From the cell containing the given text, extract its center point as (X, Y) coordinate. 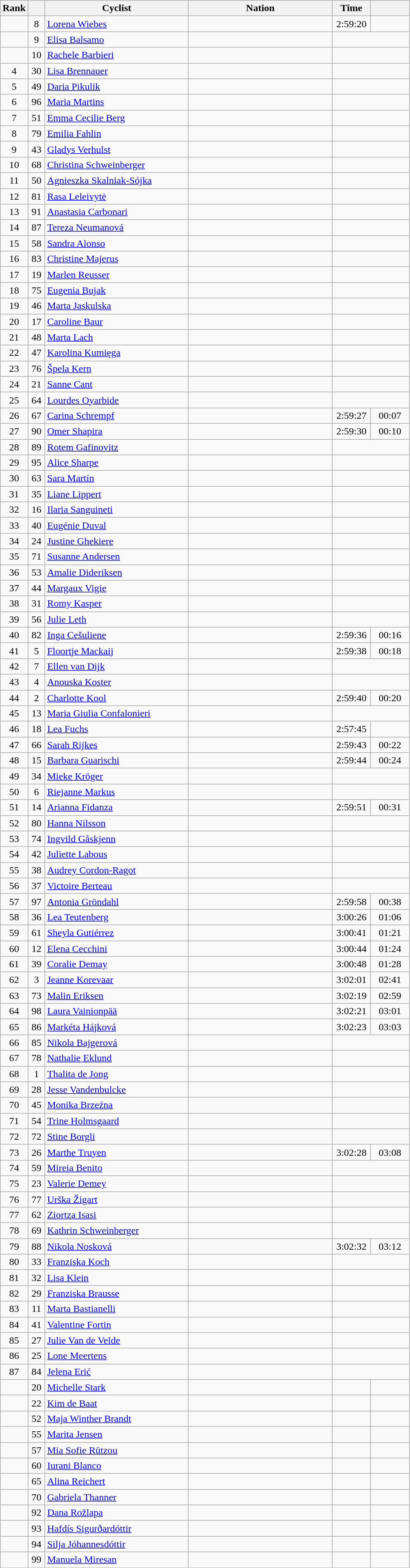
Gabriela Thanner (117, 1497)
Marta Lach (117, 337)
Audrey Cordon-Ragot (117, 870)
Michelle Stark (117, 1387)
Susanne Andersen (117, 557)
Romy Kasper (117, 604)
Lea Fuchs (117, 729)
Ellen van Dijk (117, 666)
Omer Shapira (117, 431)
Justine Ghekiere (117, 541)
Hafdís Sigurðardóttir (117, 1528)
92 (36, 1513)
88 (36, 1246)
3:00:48 (351, 964)
Time (351, 8)
Maja Winther Brandt (117, 1419)
Julie Van de Velde (117, 1340)
3:02:23 (351, 1027)
Lea Teutenberg (117, 917)
96 (36, 102)
Antonia Gröndahl (117, 901)
Marta Bastianelli (117, 1309)
Franziska Koch (117, 1262)
00:10 (390, 431)
Tereza Neumanová (117, 228)
1 (36, 1074)
Hanna Nilsson (117, 823)
97 (36, 901)
3:00:26 (351, 917)
Markéta Hájková (117, 1027)
Nation (260, 8)
3:02:21 (351, 1011)
2:59:51 (351, 807)
Jeanne Korevaar (117, 980)
Manuela Miresan (117, 1560)
Franziska Brausse (117, 1293)
3:02:32 (351, 1246)
Victoire Berteau (117, 886)
Arianna Fidanza (117, 807)
01:28 (390, 964)
Maria Martins (117, 102)
Sarah Rijkes (117, 745)
Mieke Kröger (117, 776)
Valentine Fortin (117, 1325)
Alina Reichert (117, 1482)
Kathrin Schweinberger (117, 1231)
Ziortza Isasi (117, 1215)
Anastasia Carbonari (117, 212)
95 (36, 463)
Dana Rožlapa (117, 1513)
2:59:58 (351, 901)
Thalita de Jong (117, 1074)
Špela Kern (117, 369)
Christina Schweinberger (117, 165)
00:20 (390, 698)
Rasa Leleivytė (117, 196)
Kim de Baat (117, 1403)
Floortje Mackaij (117, 651)
Coralie Demay (117, 964)
Stine Borgli (117, 1136)
Elisa Balsamo (117, 40)
Marthe Truyen (117, 1152)
Juliette Labous (117, 854)
00:31 (390, 807)
Margaux Vigie (117, 588)
3:02:01 (351, 980)
Nikola Bajgerová (117, 1043)
2:59:44 (351, 761)
Julie Leth (117, 619)
Marta Jaskulska (117, 306)
Riejanne Markus (117, 792)
Malin Eriksen (117, 996)
03:01 (390, 1011)
Sanne Cant (117, 384)
Sheyla Gutiérrez (117, 933)
00:07 (390, 415)
Anouska Koster (117, 682)
Amalie Dideriksen (117, 572)
Caroline Baur (117, 322)
Mireia Benito (117, 1168)
02:59 (390, 996)
2:59:36 (351, 635)
Lisa Klein (117, 1278)
Nathalie Eklund (117, 1058)
Charlotte Kool (117, 698)
Nikola Nosková (117, 1246)
90 (36, 431)
Sandra Alonso (117, 243)
00:24 (390, 761)
01:06 (390, 917)
03:08 (390, 1152)
Ilaria Sanguineti (117, 510)
Alice Sharpe (117, 463)
2:59:38 (351, 651)
Cyclist (117, 8)
03:03 (390, 1027)
Emma Cecilie Berg (117, 118)
00:22 (390, 745)
03:12 (390, 1246)
Inga Cešuliene (117, 635)
Trine Holmsgaard (117, 1121)
Lisa Brennauer (117, 71)
01:21 (390, 933)
Lourdes Oyarbide (117, 400)
2:59:20 (351, 24)
Marlen Reusser (117, 275)
2:57:45 (351, 729)
00:16 (390, 635)
94 (36, 1544)
99 (36, 1560)
3:02:28 (351, 1152)
Eugenia Bujak (117, 290)
Ingvild Gåskjenn (117, 839)
2:59:27 (351, 415)
01:24 (390, 948)
Elena Cecchini (117, 948)
Mia Sofie Rützou (117, 1450)
Eugénie Duval (117, 525)
Emilia Fahlin (117, 133)
Rotem Gafinovitz (117, 447)
98 (36, 1011)
3:00:44 (351, 948)
02:41 (390, 980)
3 (36, 980)
Gladys Verhulst (117, 149)
Urška Žigart (117, 1199)
2:59:43 (351, 745)
3:02:19 (351, 996)
Jelena Erić (117, 1372)
2:59:40 (351, 698)
Jesse Vandenbulcke (117, 1090)
00:38 (390, 901)
3:00:41 (351, 933)
91 (36, 212)
Sara Martín (117, 478)
2 (36, 698)
Marita Jensen (117, 1434)
Karolina Kumięga (117, 353)
93 (36, 1528)
Lorena Wiebes (117, 24)
Monika Brzeźna (117, 1105)
Rachele Barbieri (117, 55)
Maria Giulia Confalonieri (117, 714)
00:18 (390, 651)
Christine Majerus (117, 259)
Laura Vainionpää (117, 1011)
Iurani Blanco (117, 1466)
89 (36, 447)
Lone Meertens (117, 1356)
Agnieszka Skalniak-Sójka (117, 180)
Barbara Guarischi (117, 761)
Carina Schrempf (117, 415)
Rank (14, 8)
Liane Lippert (117, 494)
Daria Pikulik (117, 86)
Valerie Demey (117, 1183)
Silja Jóhannesdóttir (117, 1544)
2:59:30 (351, 431)
